Provide the (x, y) coordinate of the cell's center where the given text is located.  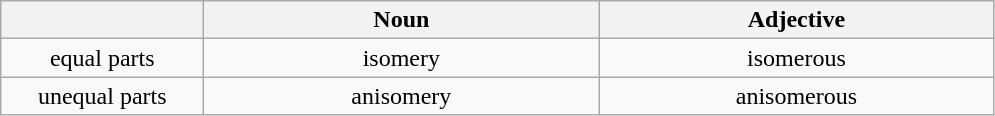
isomery (402, 58)
anisomerous (796, 96)
equal parts (102, 58)
Adjective (796, 20)
Noun (402, 20)
unequal parts (102, 96)
anisomery (402, 96)
isomerous (796, 58)
